Pinpoint the cell where the given text exists, returning its [x, y] midpoint coordinate. 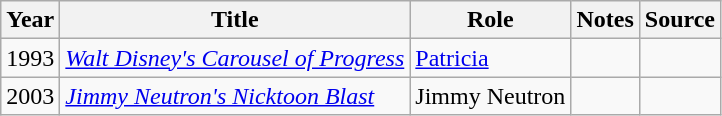
Year [30, 20]
Patricia [490, 58]
Walt Disney's Carousel of Progress [235, 58]
Source [680, 20]
Jimmy Neutron's Nicktoon Blast [235, 96]
Jimmy Neutron [490, 96]
Notes [605, 20]
1993 [30, 58]
Role [490, 20]
Title [235, 20]
2003 [30, 96]
